Output the (X, Y) coordinate of the center of the cell containing the given text.  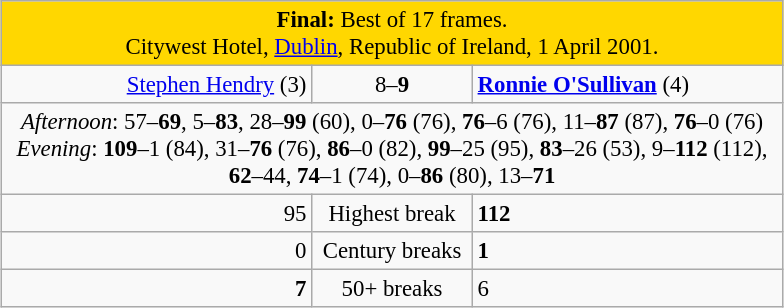
Century breaks (392, 251)
6 (628, 289)
1 (628, 251)
Final: Best of 17 frames.Citywest Hotel, Dublin, Republic of Ireland, 1 April 2001. (392, 34)
0 (156, 251)
95 (156, 214)
50+ breaks (392, 289)
7 (156, 289)
Highest break (392, 214)
Stephen Hendry (3) (156, 85)
112 (628, 214)
Ronnie O'Sullivan (4) (628, 85)
8–9 (392, 85)
